Output the [X, Y] coordinate of the center of the cell containing the given text.  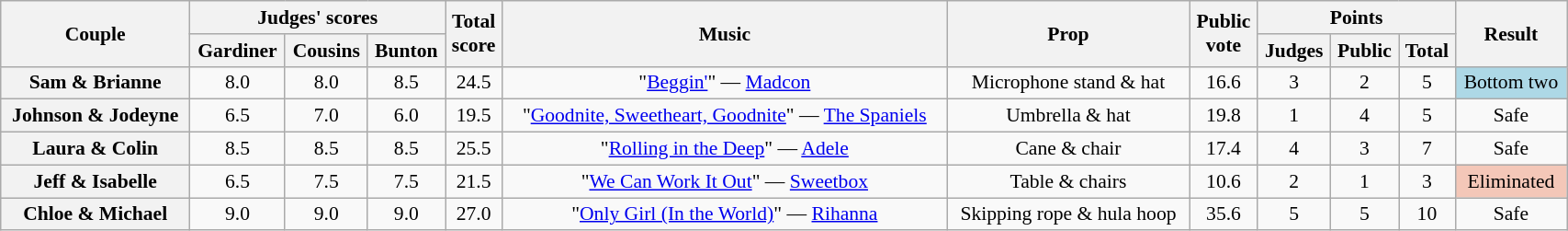
Couple [96, 33]
10 [1427, 214]
"We Can Work It Out" — Sweetbox [725, 181]
Table & chairs [1068, 181]
Umbrella & hat [1068, 116]
16.6 [1224, 83]
Bunton [406, 51]
Johnson & Jodeyne [96, 116]
19.8 [1224, 116]
Sam & Brianne [96, 83]
"Goodnite, Sweetheart, Goodnite" — The Spaniels [725, 116]
21.5 [474, 181]
Bottom two [1510, 83]
"Rolling in the Deep" — Adele [725, 149]
17.4 [1224, 149]
27.0 [474, 214]
Judges [1293, 51]
Eliminated [1510, 181]
Gardiner [238, 51]
25.5 [474, 149]
Cane & chair [1068, 149]
Skipping rope & hula hoop [1068, 214]
24.5 [474, 83]
Prop [1068, 33]
Chloe & Michael [96, 214]
Points [1356, 17]
Publicvote [1224, 33]
Judges' scores [318, 17]
Cousins [326, 51]
Result [1510, 33]
"Only Girl (In the World)" — Rihanna [725, 214]
"Beggin'" — Madcon [725, 83]
Totalscore [474, 33]
7 [1427, 149]
Microphone stand & hat [1068, 83]
6.0 [406, 116]
Public [1364, 51]
Music [725, 33]
35.6 [1224, 214]
Laura & Colin [96, 149]
Total [1427, 51]
7.0 [326, 116]
Jeff & Isabelle [96, 181]
10.6 [1224, 181]
19.5 [474, 116]
